Determine the [x, y] coordinate at the center of the cell enclosing the given text.  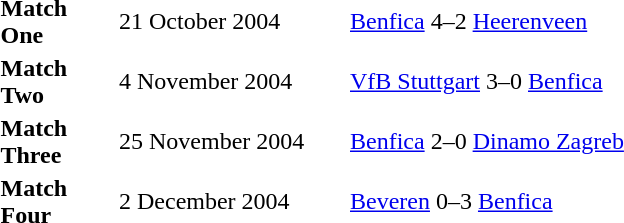
25 November 2004 [232, 142]
4 November 2004 [232, 82]
